Pinpoint the cell where the given text exists, returning its [x, y] midpoint coordinate. 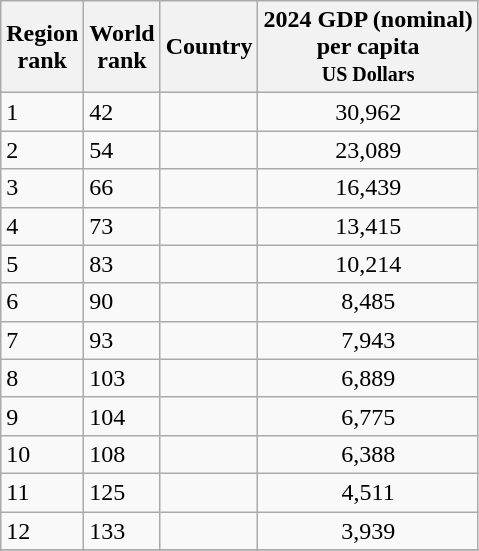
30,962 [368, 112]
Worldrank [122, 47]
108 [122, 454]
83 [122, 264]
7 [42, 340]
42 [122, 112]
3 [42, 188]
13,415 [368, 226]
3,939 [368, 531]
1 [42, 112]
9 [42, 416]
90 [122, 302]
93 [122, 340]
23,089 [368, 150]
2 [42, 150]
66 [122, 188]
Country [209, 47]
73 [122, 226]
8,485 [368, 302]
133 [122, 531]
10 [42, 454]
5 [42, 264]
103 [122, 378]
7,943 [368, 340]
6 [42, 302]
Regionrank [42, 47]
10,214 [368, 264]
11 [42, 492]
4 [42, 226]
6,388 [368, 454]
16,439 [368, 188]
125 [122, 492]
54 [122, 150]
6,889 [368, 378]
8 [42, 378]
12 [42, 531]
2024 GDP (nominal)per capitaUS Dollars [368, 47]
104 [122, 416]
4,511 [368, 492]
6,775 [368, 416]
